Return the [X, Y] coordinate for the center point of the cell that contains the specified text.  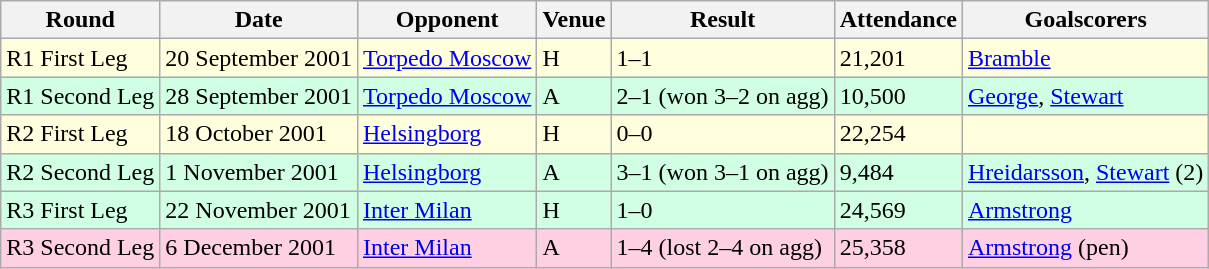
R3 First Leg [80, 210]
Date [259, 20]
Armstrong [1085, 210]
10,500 [898, 96]
20 September 2001 [259, 58]
1 November 2001 [259, 172]
22,254 [898, 134]
Goalscorers [1085, 20]
R1 Second Leg [80, 96]
0–0 [722, 134]
Round [80, 20]
18 October 2001 [259, 134]
Bramble [1085, 58]
1–1 [722, 58]
28 September 2001 [259, 96]
9,484 [898, 172]
21,201 [898, 58]
R1 First Leg [80, 58]
2–1 (won 3–2 on agg) [722, 96]
1–0 [722, 210]
Opponent [446, 20]
3–1 (won 3–1 on agg) [722, 172]
Attendance [898, 20]
George, Stewart [1085, 96]
Venue [574, 20]
R2 First Leg [80, 134]
24,569 [898, 210]
6 December 2001 [259, 248]
1–4 (lost 2–4 on agg) [722, 248]
R3 Second Leg [80, 248]
Hreidarsson, Stewart (2) [1085, 172]
25,358 [898, 248]
R2 Second Leg [80, 172]
Armstrong (pen) [1085, 248]
Result [722, 20]
22 November 2001 [259, 210]
